Return [X, Y] of the center of cell containing provided text 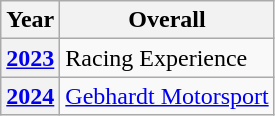
Year [30, 20]
2023 [30, 58]
2024 [30, 96]
Overall [167, 20]
Gebhardt Motorsport [167, 96]
Racing Experience [167, 58]
